Pinpoint the cell where the given text exists, returning its [X, Y] midpoint coordinate. 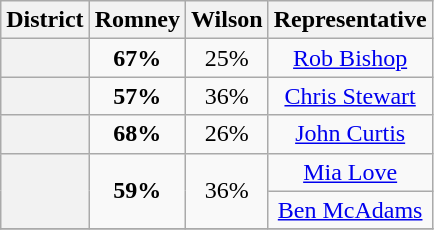
Rob Bishop [350, 58]
Romney [137, 20]
59% [137, 191]
Ben McAdams [350, 210]
25% [228, 58]
District [45, 20]
68% [137, 134]
John Curtis [350, 134]
26% [228, 134]
67% [137, 58]
Mia Love [350, 172]
Chris Stewart [350, 96]
Representative [350, 20]
57% [137, 96]
Wilson [228, 20]
